Return the [X, Y] coordinate for the center point of the cell that contains the specified text.  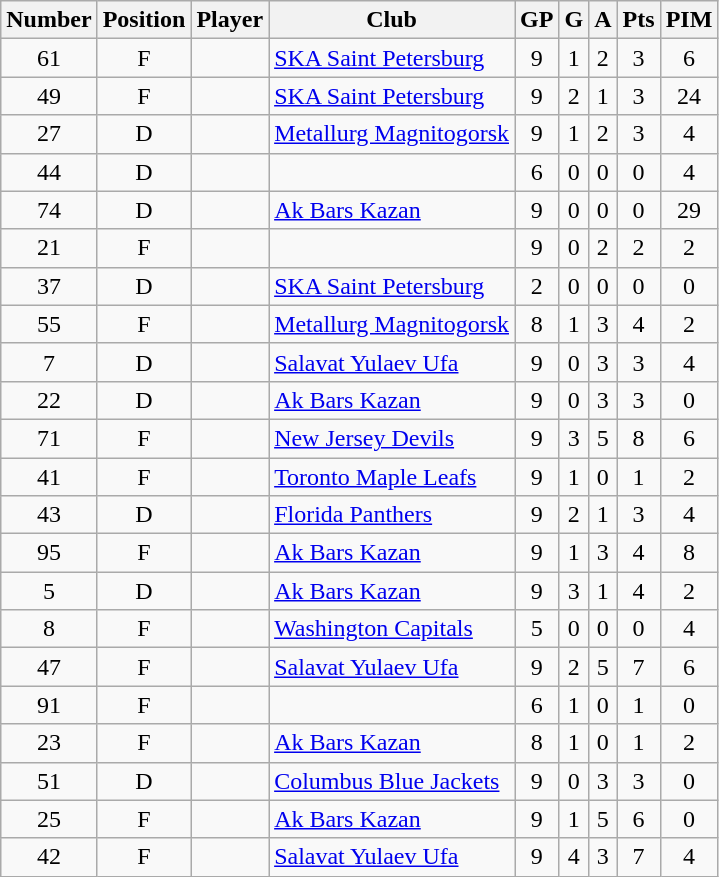
Toronto Maple Leafs [392, 477]
25 [49, 819]
Washington Capitals [392, 629]
47 [49, 667]
22 [49, 400]
GP [537, 20]
Player [230, 20]
44 [49, 172]
61 [49, 58]
24 [689, 96]
PIM [689, 20]
Columbus Blue Jackets [392, 781]
29 [689, 210]
Florida Panthers [392, 515]
55 [49, 324]
G [574, 20]
Pts [638, 20]
51 [49, 781]
74 [49, 210]
43 [49, 515]
95 [49, 553]
21 [49, 248]
91 [49, 705]
Number [49, 20]
41 [49, 477]
27 [49, 134]
49 [49, 96]
42 [49, 857]
A [603, 20]
71 [49, 438]
23 [49, 743]
Club [392, 20]
Position [144, 20]
New Jersey Devils [392, 438]
37 [49, 286]
